Detect which cell encompasses the target text, then output its [X, Y] center coordinate. 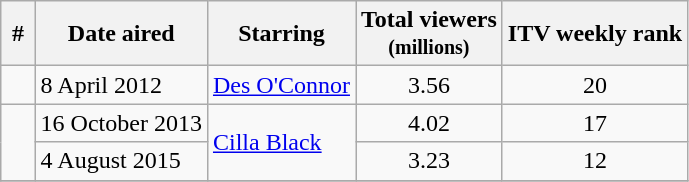
Des O'Connor [281, 85]
3.56 [430, 85]
8 April 2012 [121, 85]
3.23 [430, 161]
17 [594, 123]
20 [594, 85]
Cilla Black [281, 142]
ITV weekly rank [594, 34]
12 [594, 161]
Total viewers(millions) [430, 34]
Date aired [121, 34]
4 August 2015 [121, 161]
16 October 2013 [121, 123]
4.02 [430, 123]
Starring [281, 34]
# [18, 34]
